Search for the cell housing the specified text and yield its (x, y) center coordinate. 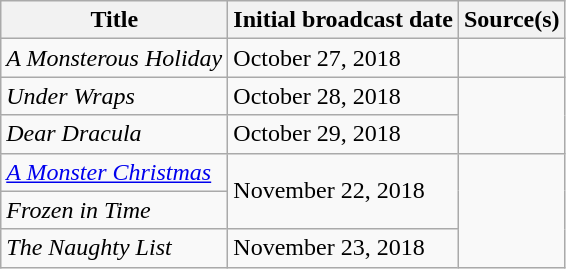
Title (114, 20)
October 28, 2018 (344, 96)
A Monster Christmas (114, 172)
October 27, 2018 (344, 58)
Frozen in Time (114, 210)
October 29, 2018 (344, 134)
November 22, 2018 (344, 191)
Under Wraps (114, 96)
Source(s) (512, 20)
Dear Dracula (114, 134)
A Monsterous Holiday (114, 58)
The Naughty List (114, 248)
Initial broadcast date (344, 20)
November 23, 2018 (344, 248)
